Extract the [X, Y] coordinate from the center of the cell holding the provided text.  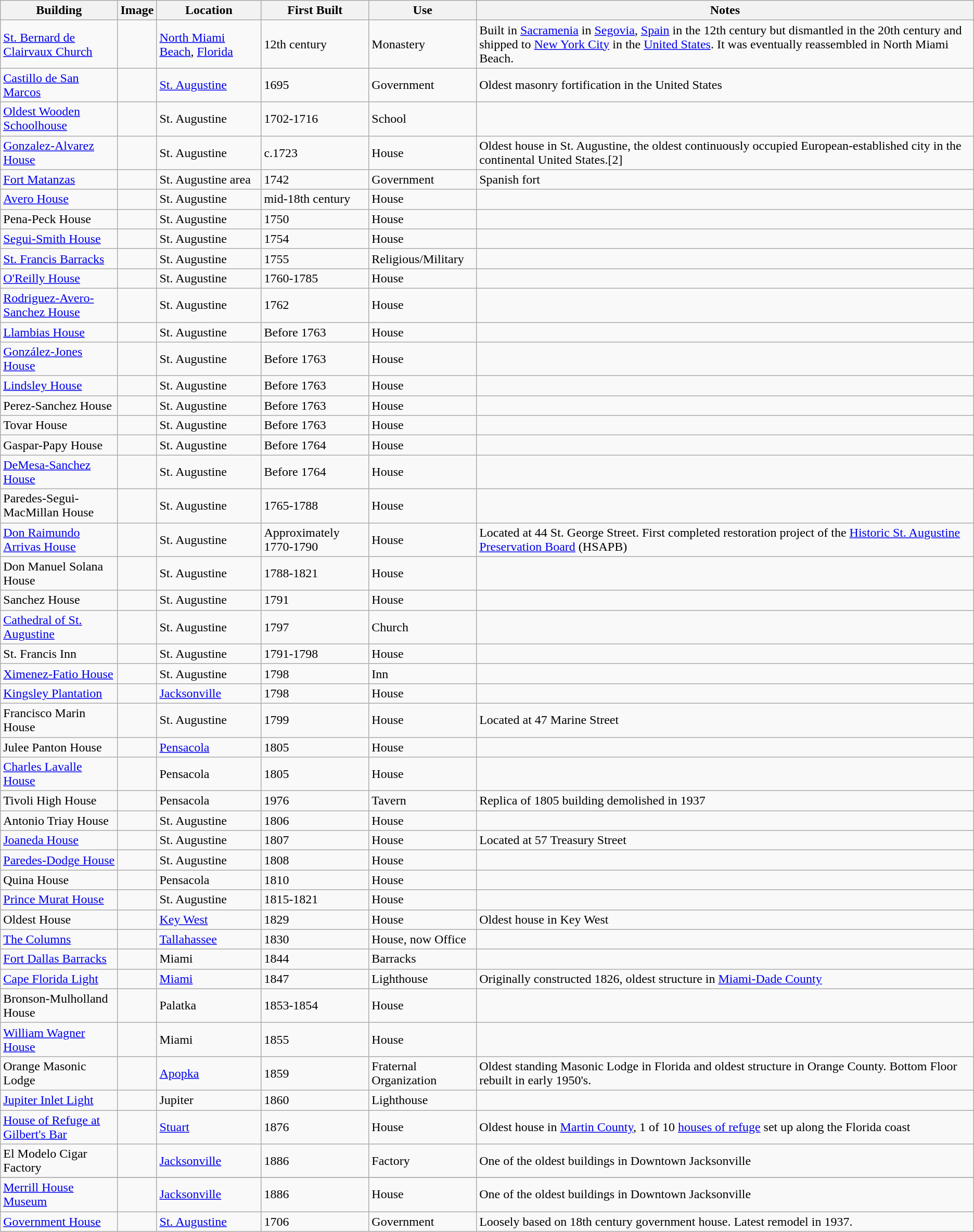
Jupiter [209, 1100]
Located at 47 Marine Street [725, 720]
North Miami Beach, Florida [209, 44]
Rodriguez-Avero-Sanchez House [59, 305]
González-Jones House [59, 359]
Stuart [209, 1126]
Llambias House [59, 332]
c.1723 [315, 153]
Located at 44 St. George Street. First completed restoration project of the Historic St. Augustine Preservation Board (HSAPB) [725, 540]
Pena-Peck House [59, 219]
Notes [725, 10]
Palatka [209, 1006]
1754 [315, 239]
Quina House [59, 880]
Use [422, 10]
1788-1821 [315, 573]
School [422, 119]
1695 [315, 85]
El Modelo Cigar Factory [59, 1161]
O'Reilly House [59, 278]
Segui-Smith House [59, 239]
Spanish fort [725, 179]
Jupiter Inlet Light [59, 1100]
Joaneda House [59, 840]
Tivoli High House [59, 801]
Cape Florida Light [59, 979]
Approximately 1770-1790 [315, 540]
1860 [315, 1100]
Apopka [209, 1073]
1806 [315, 821]
DeMesa-Sanchez House [59, 472]
Gonzalez-Alvarez House [59, 153]
1702-1716 [315, 119]
Ximenez-Fatio House [59, 673]
Cathedral of St. Augustine [59, 627]
Oldest House [59, 919]
1808 [315, 860]
Paredes-Dodge House [59, 860]
12th century [315, 44]
Loosely based on 18th century government house. Latest remodel in 1937. [725, 1222]
House, now Office [422, 939]
Building [59, 10]
The Columns [59, 939]
Replica of 1805 building demolished in 1937 [725, 801]
St. Francis Inn [59, 654]
1791 [315, 600]
Paredes-Segui-MacMillan House [59, 505]
Antonio Triay House [59, 821]
1855 [315, 1039]
St. Augustine area [209, 179]
1847 [315, 979]
Gaspar-Papy House [59, 445]
Inn [422, 673]
Oldest Wooden Schoolhouse [59, 119]
Don Manuel Solana House [59, 573]
1762 [315, 305]
Lindsley House [59, 386]
Prince Murat House [59, 900]
Merrill House Museum [59, 1195]
1807 [315, 840]
Kingsley Plantation [59, 693]
1706 [315, 1222]
Originally constructed 1826, oldest structure in Miami-Dade County [725, 979]
1829 [315, 919]
1765-1788 [315, 505]
1799 [315, 720]
Fort Dallas Barracks [59, 959]
1976 [315, 801]
House of Refuge at Gilbert's Bar [59, 1126]
William Wagner House [59, 1039]
1859 [315, 1073]
Don Raimundo Arrivas House [59, 540]
Government House [59, 1222]
Fort Matanzas [59, 179]
Religious/Military [422, 258]
Barracks [422, 959]
Fraternal Organization [422, 1073]
Tovar House [59, 425]
Oldest standing Masonic Lodge in Florida and oldest structure in Orange County. Bottom Floor rebuilt in early 1950's. [725, 1073]
Bronson-Mulholland House [59, 1006]
Tavern [422, 801]
Located at 57 Treasury Street [725, 840]
Orange Masonic Lodge [59, 1073]
Oldest house in St. Augustine, the oldest continuously occupied European-established city in the continental United States.[2] [725, 153]
Francisco Marin House [59, 720]
Julee Panton House [59, 747]
Church [422, 627]
1815-1821 [315, 900]
1797 [315, 627]
Oldest house in Martin County, 1 of 10 houses of refuge set up along the Florida coast [725, 1126]
Factory [422, 1161]
Tallahassee [209, 939]
1844 [315, 959]
1760-1785 [315, 278]
Location [209, 10]
Oldest masonry fortification in the United States [725, 85]
Image [137, 10]
1853-1854 [315, 1006]
Castillo de San Marcos [59, 85]
mid-18th century [315, 199]
First Built [315, 10]
1742 [315, 179]
Sanchez House [59, 600]
1876 [315, 1126]
St. Francis Barracks [59, 258]
1810 [315, 880]
Monastery [422, 44]
1755 [315, 258]
Avero House [59, 199]
Perez-Sanchez House [59, 406]
1791-1798 [315, 654]
1830 [315, 939]
Oldest house in Key West [725, 919]
St. Bernard de Clairvaux Church [59, 44]
Key West [209, 919]
Charles Lavalle House [59, 774]
1750 [315, 219]
